Identify which cell holds the provided text, then report its (x, y) central coordinate. 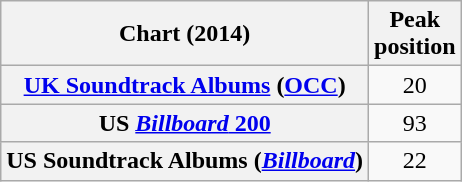
Chart (2014) (185, 34)
UK Soundtrack Albums (OCC) (185, 85)
US Soundtrack Albums (Billboard) (185, 161)
US Billboard 200 (185, 123)
20 (415, 85)
93 (415, 123)
Peakposition (415, 34)
22 (415, 161)
